Output the [X, Y] coordinate of the center of the cell containing the given text.  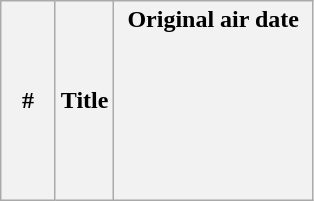
Title [84, 101]
Original air date [214, 101]
# [28, 101]
